Find where the given text appears and provide that cell's center as [X, Y] coordinate. 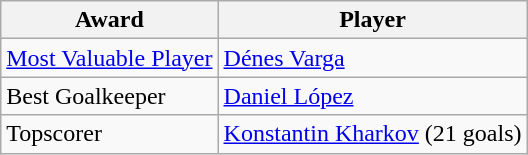
Konstantin Kharkov (21 goals) [372, 134]
Dénes Varga [372, 58]
Daniel López [372, 96]
Topscorer [110, 134]
Player [372, 20]
Award [110, 20]
Best Goalkeeper [110, 96]
Most Valuable Player [110, 58]
